For the text-containing cell, return its midpoint in [X, Y] coordinate format. 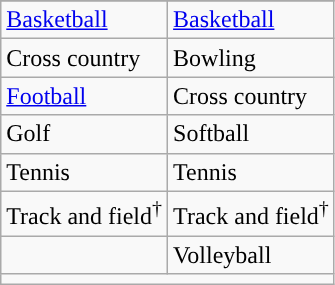
Golf [84, 134]
Bowling [252, 58]
Football [84, 96]
Softball [252, 134]
Volleyball [252, 255]
